Pinpoint the cell where the given text exists, returning its (x, y) midpoint coordinate. 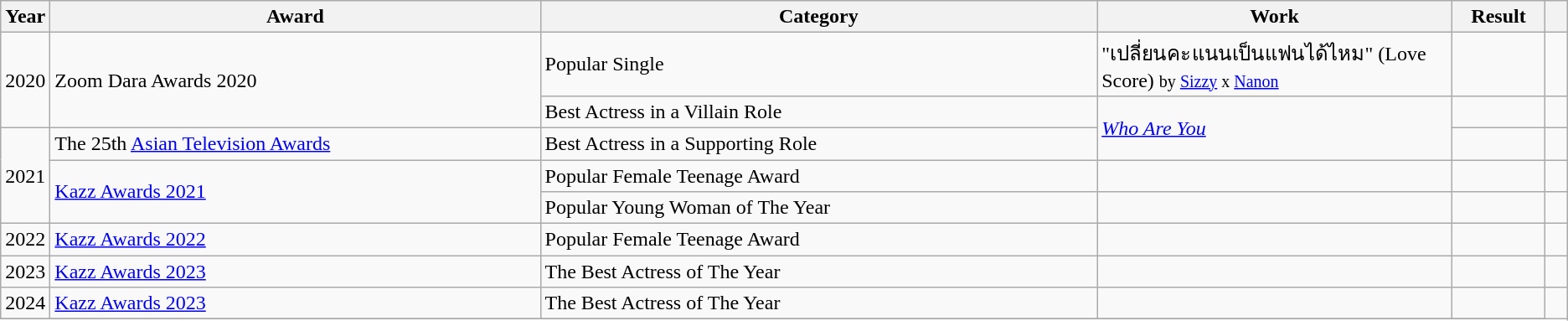
Category (819, 17)
2021 (25, 175)
2022 (25, 240)
2020 (25, 80)
Popular Young Woman of The Year (819, 208)
Award (295, 17)
Work (1275, 17)
The 25th Asian Television Awards (295, 143)
"เปลี่ยนคะแนนเป็นแฟนได้ไหม" (Love Score) by Sizzy x Nanon (1275, 65)
Kazz Awards 2022 (295, 240)
Popular Single (819, 65)
Year (25, 17)
Who Are You (1275, 127)
Result (1498, 17)
2024 (25, 303)
2023 (25, 272)
Zoom Dara Awards 2020 (295, 80)
Kazz Awards 2021 (295, 191)
Best Actress in a Supporting Role (819, 143)
Best Actress in a Villain Role (819, 111)
